Provide the (x, y) coordinate of the cell's center where the given text is located.  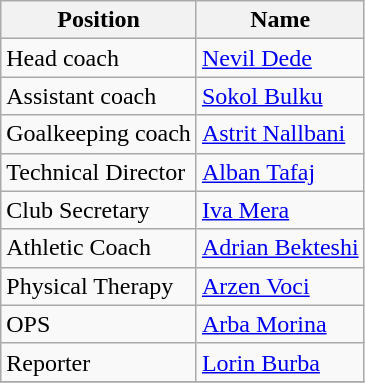
Lorin Burba (280, 362)
Athletic Coach (99, 248)
Club Secretary (99, 210)
Physical Therapy (99, 286)
Head coach (99, 58)
Name (280, 20)
Assistant coach (99, 96)
Iva Mera (280, 210)
OPS (99, 324)
Sokol Bulku (280, 96)
Adrian Bekteshi (280, 248)
Reporter (99, 362)
Goalkeeping coach (99, 134)
Astrit Nallbani (280, 134)
Technical Director (99, 172)
Nevil Dede (280, 58)
Position (99, 20)
Arzen Voci (280, 286)
Arba Morina (280, 324)
Alban Tafaj (280, 172)
